Locate the cell with the specified text and output its [X, Y] center coordinate. 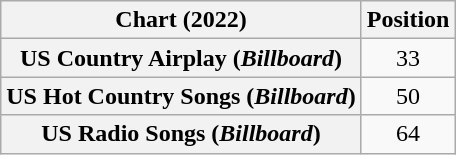
US Country Airplay (Billboard) [181, 58]
US Hot Country Songs (Billboard) [181, 96]
US Radio Songs (Billboard) [181, 134]
50 [408, 96]
Chart (2022) [181, 20]
Position [408, 20]
33 [408, 58]
64 [408, 134]
